Pinpoint the cell where the given text exists, returning its [x, y] midpoint coordinate. 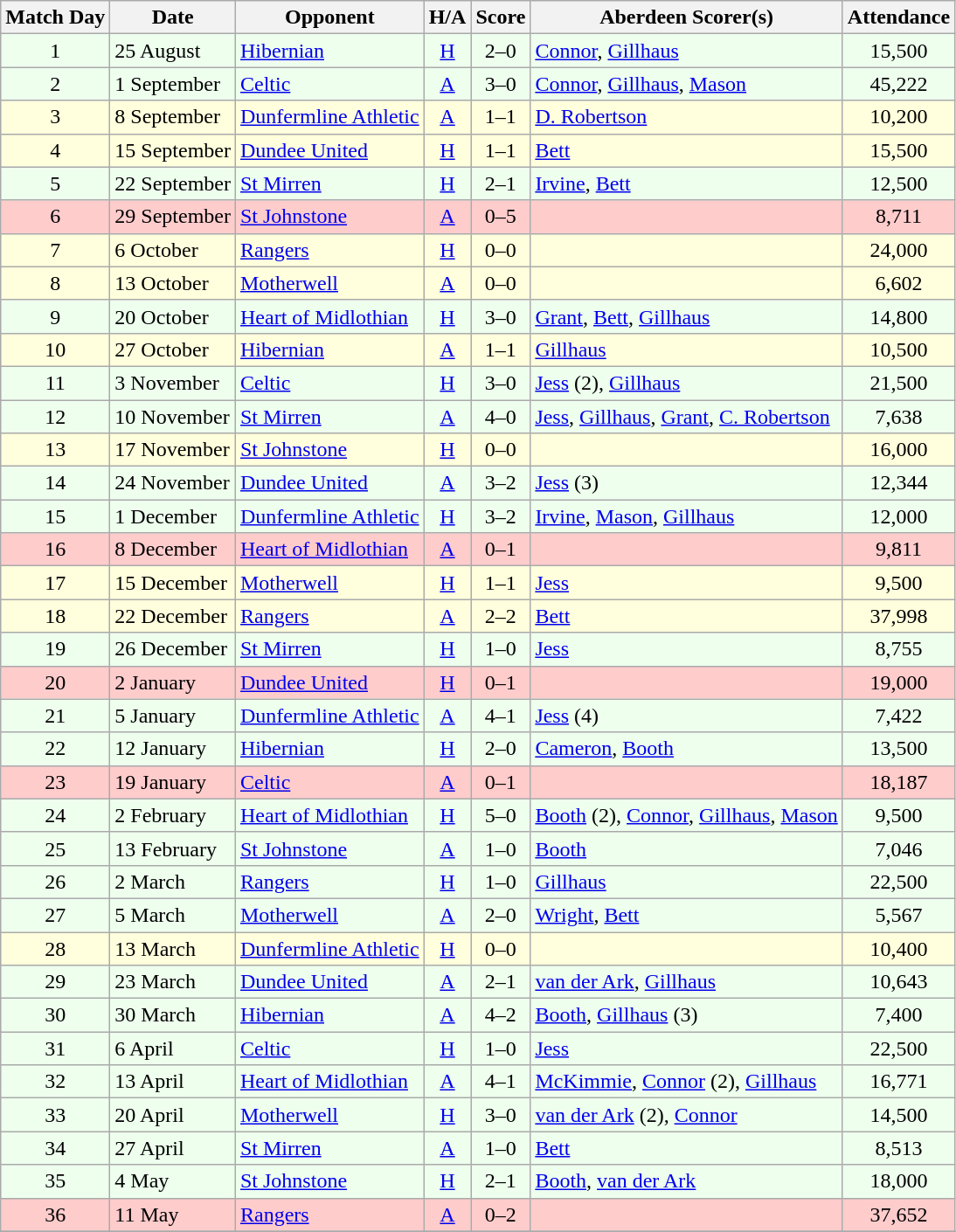
8 [56, 283]
6 [56, 217]
14,500 [898, 1115]
Grant, Bett, Gillhaus [687, 316]
35 [56, 1181]
9 [56, 316]
15 [56, 516]
25 August [173, 51]
13 [56, 450]
4 May [173, 1181]
21 [56, 716]
24 November [173, 483]
5 January [173, 716]
Jess (2), Gillhaus [687, 383]
Booth (2), Connor, Gillhaus, Mason [687, 815]
Booth, Gillhaus (3) [687, 1015]
26 [56, 882]
10,200 [898, 117]
7,422 [898, 716]
13 February [173, 848]
31 [56, 1049]
0–2 [501, 1215]
27 April [173, 1148]
19,000 [898, 682]
34 [56, 1148]
8 December [173, 550]
22 [56, 749]
5–0 [501, 815]
20 [56, 682]
Attendance [898, 17]
7,400 [898, 1015]
2 March [173, 882]
Opponent [329, 17]
19 January [173, 782]
22 December [173, 616]
36 [56, 1215]
Jess, Gillhaus, Grant, C. Robertson [687, 417]
5 March [173, 915]
18,000 [898, 1181]
7,046 [898, 848]
16,771 [898, 1082]
13,500 [898, 749]
15 December [173, 583]
19 [56, 649]
26 December [173, 649]
16,000 [898, 450]
Cameron, Booth [687, 749]
6 April [173, 1049]
0–5 [501, 217]
4–2 [501, 1015]
17 November [173, 450]
McKimmie, Connor (2), Gillhaus [687, 1082]
6,602 [898, 283]
37,652 [898, 1215]
van der Ark (2), Connor [687, 1115]
8,513 [898, 1148]
Booth, van der Ark [687, 1181]
10,643 [898, 982]
32 [56, 1082]
7,638 [898, 417]
29 [56, 982]
Booth [687, 848]
12 [56, 417]
Wright, Bett [687, 915]
23 [56, 782]
1 December [173, 516]
18,187 [898, 782]
17 [56, 583]
22 September [173, 183]
11 May [173, 1215]
3 November [173, 383]
45,222 [898, 84]
11 [56, 383]
33 [56, 1115]
27 October [173, 350]
5 [56, 183]
15 September [173, 150]
28 [56, 948]
12,500 [898, 183]
10,500 [898, 350]
20 October [173, 316]
18 [56, 616]
10 November [173, 417]
2–2 [501, 616]
2 February [173, 815]
25 [56, 848]
13 March [173, 948]
37,998 [898, 616]
8 September [173, 117]
3 [56, 117]
13 April [173, 1082]
24 [56, 815]
D. Robertson [687, 117]
27 [56, 915]
6 October [173, 250]
Score [501, 17]
12,344 [898, 483]
30 [56, 1015]
9,811 [898, 550]
1 September [173, 84]
Aberdeen Scorer(s) [687, 17]
5,567 [898, 915]
10,400 [898, 948]
29 September [173, 217]
30 March [173, 1015]
van der Ark, Gillhaus [687, 982]
Connor, Gillhaus, Mason [687, 84]
14,800 [898, 316]
Irvine, Mason, Gillhaus [687, 516]
23 March [173, 982]
Date [173, 17]
21,500 [898, 383]
Irvine, Bett [687, 183]
Match Day [56, 17]
4–0 [501, 417]
4 [56, 150]
8,711 [898, 217]
16 [56, 550]
H/A [447, 17]
2 January [173, 682]
12,000 [898, 516]
8,755 [898, 649]
10 [56, 350]
13 October [173, 283]
24,000 [898, 250]
7 [56, 250]
14 [56, 483]
Jess (3) [687, 483]
Connor, Gillhaus [687, 51]
2 [56, 84]
Jess (4) [687, 716]
20 April [173, 1115]
1 [56, 51]
12 January [173, 749]
